Search for the cell housing the specified text and yield its [X, Y] center coordinate. 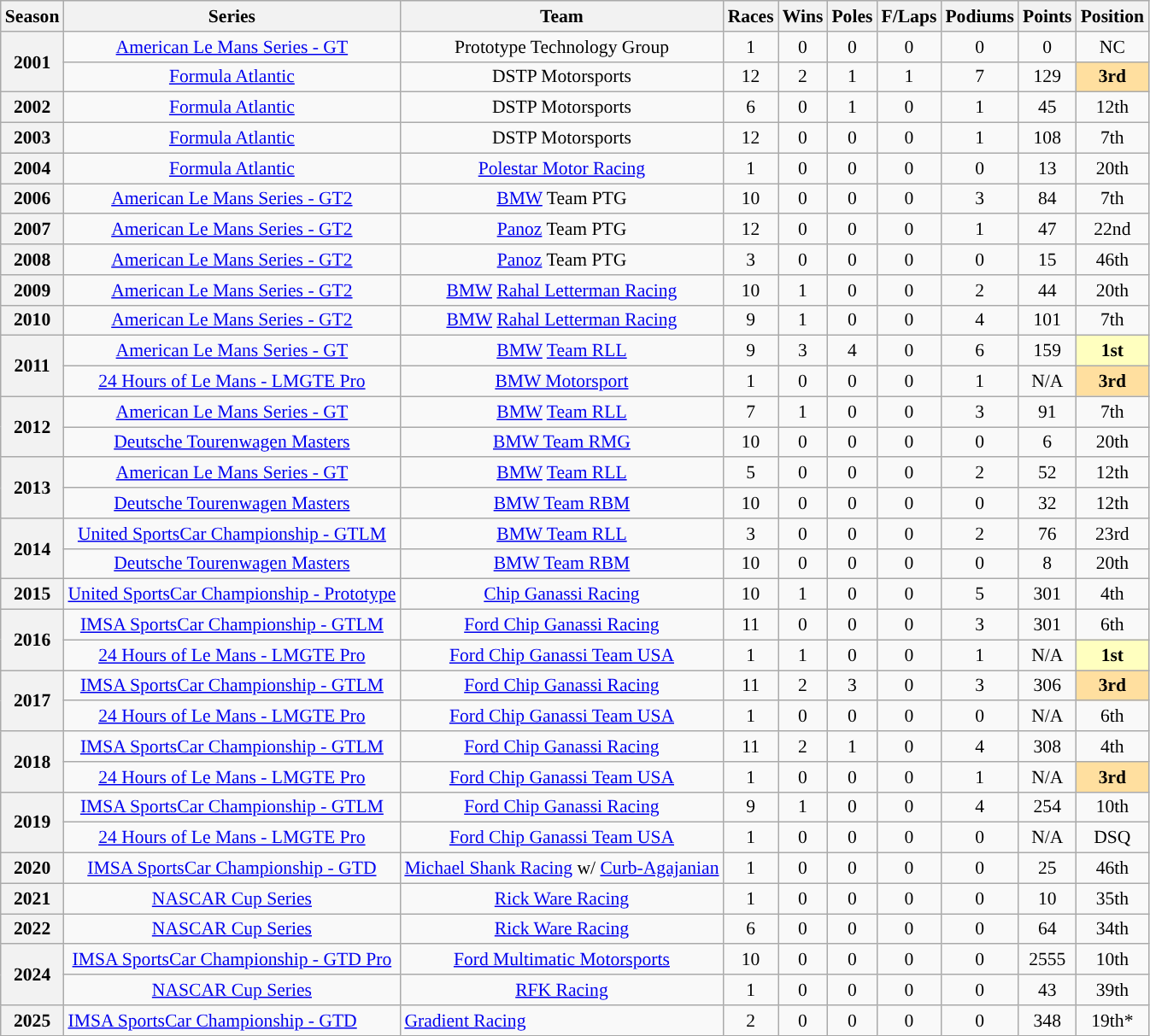
19th* [1112, 1021]
52 [1047, 473]
2008 [32, 260]
2009 [32, 290]
Poles [852, 16]
32 [1047, 503]
15 [1047, 260]
BMW Team PTG [561, 199]
DSQ [1112, 838]
39th [1112, 990]
2012 [32, 427]
Wins [803, 16]
2025 [32, 1021]
RFK Racing [561, 990]
Series [232, 16]
84 [1047, 199]
2016 [32, 641]
2013 [32, 489]
129 [1047, 77]
2001 [32, 61]
64 [1047, 929]
2018 [32, 762]
23rd [1112, 534]
308 [1047, 746]
2555 [1047, 960]
43 [1047, 990]
2022 [32, 929]
25 [1047, 869]
2015 [32, 594]
Gradient Racing [561, 1021]
F/Laps [909, 16]
Season [32, 16]
Position [1112, 16]
2004 [32, 168]
BMW Team RMG [561, 442]
91 [1047, 412]
Points [1047, 16]
2017 [32, 700]
13 [1047, 168]
NC [1112, 47]
2019 [32, 822]
Ford Multimatic Motorsports [561, 960]
Podiums [979, 16]
22nd [1112, 230]
2020 [32, 869]
101 [1047, 320]
254 [1047, 807]
44 [1047, 290]
2014 [32, 548]
Polestar Motor Racing [561, 168]
2024 [32, 975]
BMW Motorsport [561, 382]
108 [1047, 138]
IMSA SportsCar Championship - GTD Pro [232, 960]
159 [1047, 351]
2007 [32, 230]
35th [1112, 898]
United SportsCar Championship - GTLM [232, 534]
2006 [32, 199]
348 [1047, 1021]
2021 [32, 898]
Prototype Technology Group [561, 47]
Team [561, 16]
2002 [32, 108]
2003 [32, 138]
2011 [32, 366]
47 [1047, 230]
45 [1047, 108]
34th [1112, 929]
306 [1047, 686]
8 [1047, 564]
Michael Shank Racing w/ Curb-Agajanian [561, 869]
Chip Ganassi Racing [561, 594]
United SportsCar Championship - Prototype [232, 594]
76 [1047, 534]
2010 [32, 320]
Races [751, 16]
